Locate the cell with the specified text and output its (X, Y) center coordinate. 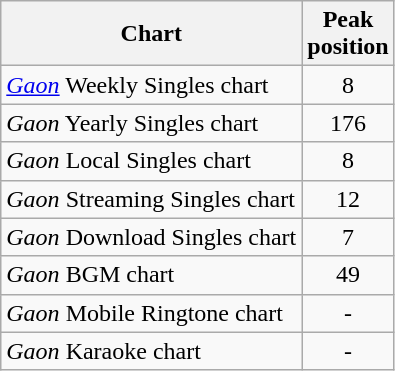
Gaon Mobile Ringtone chart (152, 313)
Gaon Local Singles chart (152, 161)
Gaon Streaming Singles chart (152, 199)
Chart (152, 34)
Gaon BGM chart (152, 275)
7 (348, 237)
Gaon Karaoke chart (152, 351)
12 (348, 199)
49 (348, 275)
176 (348, 123)
Gaon Weekly Singles chart (152, 85)
Gaon Download Singles chart (152, 237)
Peakposition (348, 34)
Gaon Yearly Singles chart (152, 123)
